Pinpoint the cell where the given text exists, returning its (x, y) midpoint coordinate. 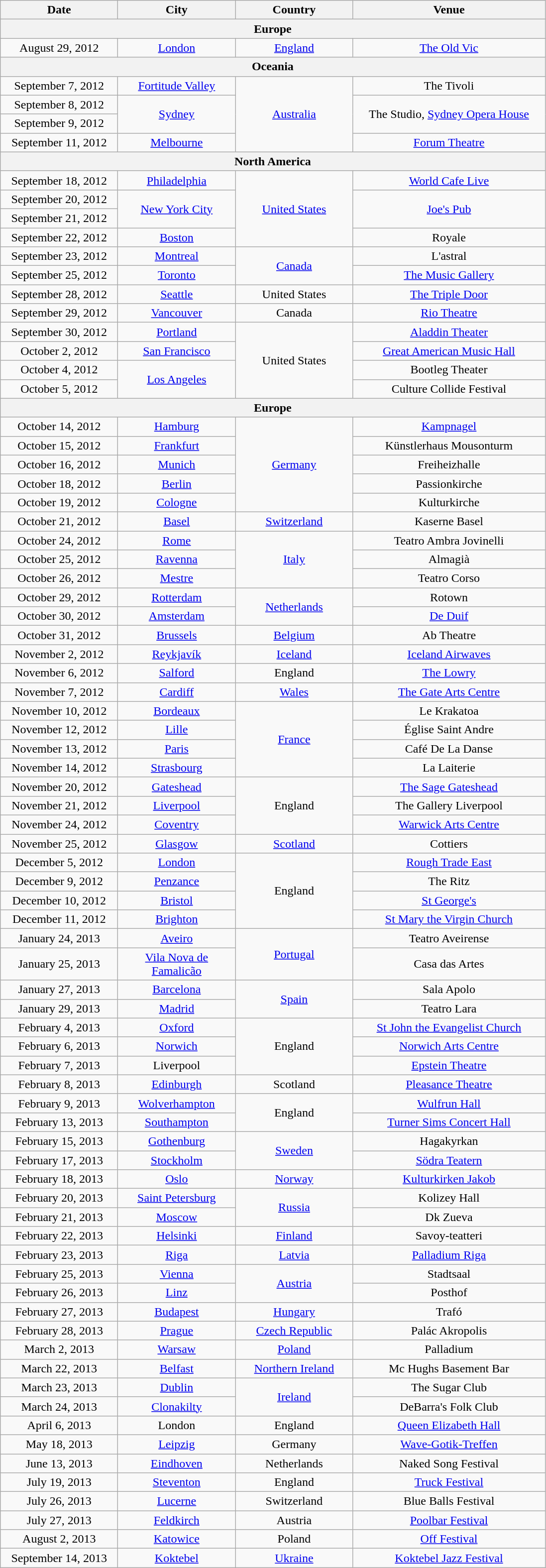
Turner Sims Concert Hall (449, 1122)
February 4, 2013 (59, 1027)
Hungary (294, 1312)
Warwick Arts Centre (449, 824)
DeBarra's Folk Club (449, 1406)
Kulturkirken Jakob (449, 1179)
September 22, 2012 (59, 237)
Rotown (449, 597)
France (294, 739)
October 14, 2012 (59, 427)
Russia (294, 1208)
Koktebel Jazz Festival (449, 1558)
February 6, 2013 (59, 1046)
The Old Vic (449, 48)
October 16, 2012 (59, 464)
Linz (177, 1293)
February 18, 2013 (59, 1179)
September 7, 2012 (59, 86)
July 27, 2013 (59, 1520)
Czech Republic (294, 1331)
Freiheizhalle (449, 464)
Rio Theatre (449, 313)
October 24, 2012 (59, 540)
Clonakilty (177, 1406)
San Francisco (177, 351)
October 4, 2012 (59, 370)
November 7, 2012 (59, 692)
Pleasance Theatre (449, 1084)
February 8, 2013 (59, 1084)
Brussels (177, 635)
Södra Teatern (449, 1160)
February 17, 2013 (59, 1160)
De Duif (449, 616)
January 29, 2013 (59, 1008)
Aladdin Theater (449, 332)
Culture Collide Festival (449, 389)
Katowice (177, 1539)
Norway (294, 1179)
Église Saint Andre (449, 730)
Penzance (177, 882)
Posthof (449, 1293)
March 23, 2013 (59, 1387)
Salford (177, 673)
Norwich Arts Centre (449, 1046)
The Ritz (449, 882)
Belfast (177, 1368)
The Gallery Liverpool (449, 805)
Bordeaux (177, 711)
Naked Song Festival (449, 1463)
September 30, 2012 (59, 332)
Oceania (273, 67)
Bristol (177, 900)
The Gate Arts Centre (449, 692)
Date (59, 10)
Passionkirche (449, 483)
Toronto (177, 275)
February 13, 2013 (59, 1122)
The Studio, Sydney Opera House (449, 114)
Northern Ireland (294, 1368)
Teatro Ambra Jovinelli (449, 540)
Kulturkirche (449, 502)
Sweden (294, 1150)
Palác Akropolis (449, 1331)
November 12, 2012 (59, 730)
Coventry (177, 824)
February 25, 2013 (59, 1274)
Norwich (177, 1046)
Sydney (177, 114)
Oxford (177, 1027)
Boston (177, 237)
Great American Music Hall (449, 351)
March 22, 2013 (59, 1368)
Philadelphia (177, 180)
February 9, 2013 (59, 1103)
Montreal (177, 256)
Spain (294, 999)
December 5, 2012 (59, 863)
Queen Elizabeth Hall (449, 1425)
Gothenburg (177, 1141)
September 18, 2012 (59, 180)
Joe's Pub (449, 209)
September 29, 2012 (59, 313)
Almagià (449, 560)
Le Krakatoa (449, 711)
Fortitude Valley (177, 86)
Cottiers (449, 844)
L'astral (449, 256)
Forum Theatre (449, 142)
Frankfurt (177, 446)
Belgium (294, 635)
The Triple Door (449, 294)
Dk Zueva (449, 1217)
Teatro Aveirense (449, 938)
World Cafe Live (449, 180)
Moscow (177, 1217)
Southampton (177, 1122)
Amsterdam (177, 616)
February 7, 2013 (59, 1065)
Aveiro (177, 938)
Oslo (177, 1179)
November 6, 2012 (59, 673)
November 20, 2012 (59, 786)
Ravenna (177, 560)
Munich (177, 464)
Eindhoven (177, 1463)
Steventon (177, 1482)
Teatro Lara (449, 1008)
The Music Gallery (449, 275)
February 27, 2013 (59, 1312)
Café De La Danse (449, 749)
Stockholm (177, 1160)
Off Festival (449, 1539)
Ukraine (294, 1558)
October 18, 2012 (59, 483)
Wulfrun Hall (449, 1103)
February 15, 2013 (59, 1141)
Basel (177, 521)
August 2, 2013 (59, 1539)
November 24, 2012 (59, 824)
Finland (294, 1236)
La Laiterie (449, 768)
Vancouver (177, 313)
Strasbourg (177, 768)
Venue (449, 10)
Savoy-teatteri (449, 1236)
January 24, 2013 (59, 938)
Truck Festival (449, 1482)
North America (273, 161)
The Lowry (449, 673)
Hamburg (177, 427)
October 25, 2012 (59, 560)
September 14, 2013 (59, 1558)
Royale (449, 237)
Palladium (449, 1349)
Rome (177, 540)
April 6, 2013 (59, 1425)
Iceland (294, 654)
Iceland Airwaves (449, 654)
Warsaw (177, 1349)
Cologne (177, 502)
July 26, 2013 (59, 1501)
December 11, 2012 (59, 919)
September 11, 2012 (59, 142)
Edinburgh (177, 1084)
St George's (449, 900)
February 22, 2013 (59, 1236)
Sala Apolo (449, 990)
Lucerne (177, 1501)
Madrid (177, 1008)
October 15, 2012 (59, 446)
Stadtsaal (449, 1274)
January 27, 2013 (59, 990)
September 23, 2012 (59, 256)
Kolizey Hall (449, 1198)
Italy (294, 559)
Saint Petersburg (177, 1198)
Australia (294, 114)
Casa das Artes (449, 964)
Kaserne Basel (449, 521)
Leipzig (177, 1444)
Rough Trade East (449, 863)
Latvia (294, 1255)
Portugal (294, 955)
September 25, 2012 (59, 275)
November 25, 2012 (59, 844)
May 18, 2013 (59, 1444)
September 8, 2012 (59, 105)
Künstlerhaus Mousonturm (449, 446)
December 10, 2012 (59, 900)
October 26, 2012 (59, 578)
Vila Nova de Famalicão (177, 964)
October 29, 2012 (59, 597)
Lille (177, 730)
St Mary the Virgin Church (449, 919)
February 21, 2013 (59, 1217)
Brighton (177, 919)
Teatro Corso (449, 578)
The Sugar Club (449, 1387)
November 21, 2012 (59, 805)
September 21, 2012 (59, 218)
October 31, 2012 (59, 635)
November 13, 2012 (59, 749)
Palladium Riga (449, 1255)
Ab Theatre (449, 635)
Epstein Theatre (449, 1065)
October 21, 2012 (59, 521)
October 19, 2012 (59, 502)
March 2, 2013 (59, 1349)
Gateshead (177, 786)
July 19, 2013 (59, 1482)
Wales (294, 692)
February 20, 2013 (59, 1198)
Budapest (177, 1312)
Los Angeles (177, 379)
St John the Evangelist Church (449, 1027)
Mestre (177, 578)
November 10, 2012 (59, 711)
The Tivoli (449, 86)
Bootleg Theater (449, 370)
Poolbar Festival (449, 1520)
Blue Balls Festival (449, 1501)
Barcelona (177, 990)
Paris (177, 749)
Trafó (449, 1312)
Prague (177, 1331)
City (177, 10)
November 2, 2012 (59, 654)
December 9, 2012 (59, 882)
November 14, 2012 (59, 768)
New York City (177, 209)
Country (294, 10)
Melbourne (177, 142)
Ireland (294, 1397)
Riga (177, 1255)
June 13, 2013 (59, 1463)
March 24, 2013 (59, 1406)
September 20, 2012 (59, 199)
September 28, 2012 (59, 294)
Koktebel (177, 1558)
Rotterdam (177, 597)
Cardiff (177, 692)
October 2, 2012 (59, 351)
February 28, 2013 (59, 1331)
February 23, 2013 (59, 1255)
Berlin (177, 483)
Kampnagel (449, 427)
Dublin (177, 1387)
Glasgow (177, 844)
August 29, 2012 (59, 48)
October 30, 2012 (59, 616)
January 25, 2013 (59, 964)
Wave-Gotik-Treffen (449, 1444)
Seattle (177, 294)
The Sage Gateshead (449, 786)
Reykjavík (177, 654)
October 5, 2012 (59, 389)
Portland (177, 332)
Hagakyrkan (449, 1141)
Mc Hughs Basement Bar (449, 1368)
Feldkirch (177, 1520)
February 26, 2013 (59, 1293)
Vienna (177, 1274)
Helsinki (177, 1236)
September 9, 2012 (59, 123)
Wolverhampton (177, 1103)
